Determine the [x, y] coordinate at the center of the cell enclosing the given text.  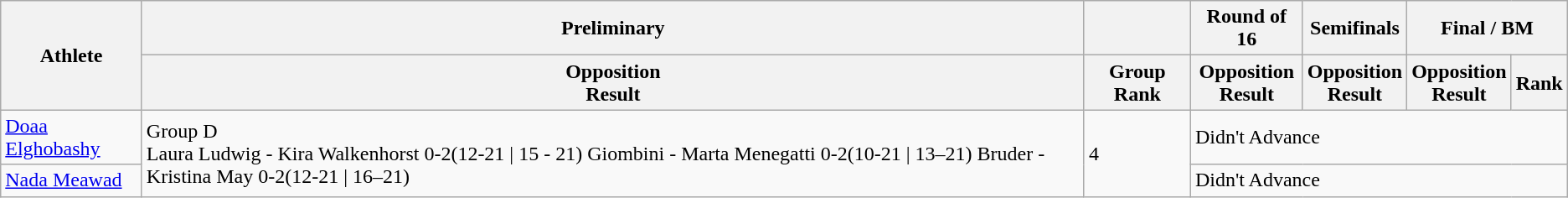
Nada Meawad [72, 180]
Preliminary [613, 29]
4 [1137, 153]
Group D Laura Ludwig - Kira Walkenhorst 0-2(12-21 | 15 - 21) Giombini - Marta Menegatti 0-2(10-21 | 13–21) Bruder - Kristina May 0-2(12-21 | 16–21) [613, 153]
Round of 16 [1246, 29]
Doaa Elghobashy [72, 138]
Semifinals [1354, 29]
Athlete [72, 55]
Group Rank [1137, 82]
Rank [1540, 82]
Final / BM [1488, 29]
